Return the (X, Y) coordinate for the center point of the cell that contains the specified text.  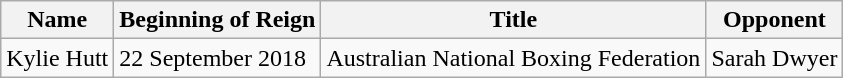
Australian National Boxing Federation (514, 58)
Beginning of Reign (218, 20)
Kylie Hutt (58, 58)
Opponent (774, 20)
22 September 2018 (218, 58)
Sarah Dwyer (774, 58)
Name (58, 20)
Title (514, 20)
